Search for the cell housing the specified text and yield its [X, Y] center coordinate. 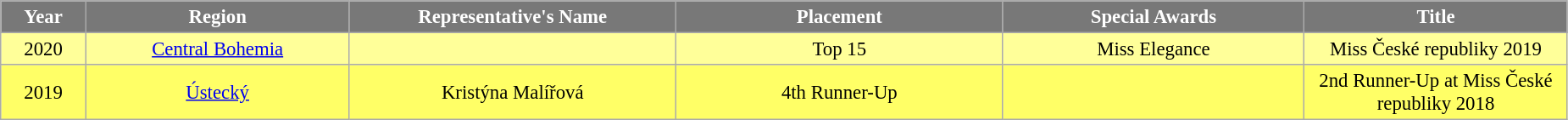
Special Awards [1154, 17]
Central Bohemia [217, 49]
Year [44, 17]
2020 [44, 49]
2nd Runner-Up at Miss České republiky 2018 [1436, 92]
Title [1436, 17]
Placement [840, 17]
Miss České republiky 2019 [1436, 49]
2019 [44, 92]
Representative's Name [513, 17]
4th Runner-Up [840, 92]
Region [217, 17]
Ústecký [217, 92]
Miss Elegance [1154, 49]
Top 15 [840, 49]
Kristýna Malířová [513, 92]
